Find where the given text appears and provide that cell's center as (X, Y) coordinate. 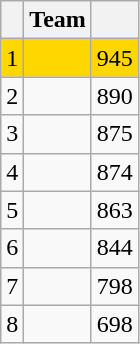
Team (58, 20)
798 (114, 286)
3 (12, 134)
2 (12, 96)
1 (12, 58)
698 (114, 324)
8 (12, 324)
844 (114, 248)
863 (114, 210)
6 (12, 248)
874 (114, 172)
5 (12, 210)
945 (114, 58)
4 (12, 172)
875 (114, 134)
7 (12, 286)
890 (114, 96)
